Return the [X, Y] coordinate for the center point of the cell that contains the specified text.  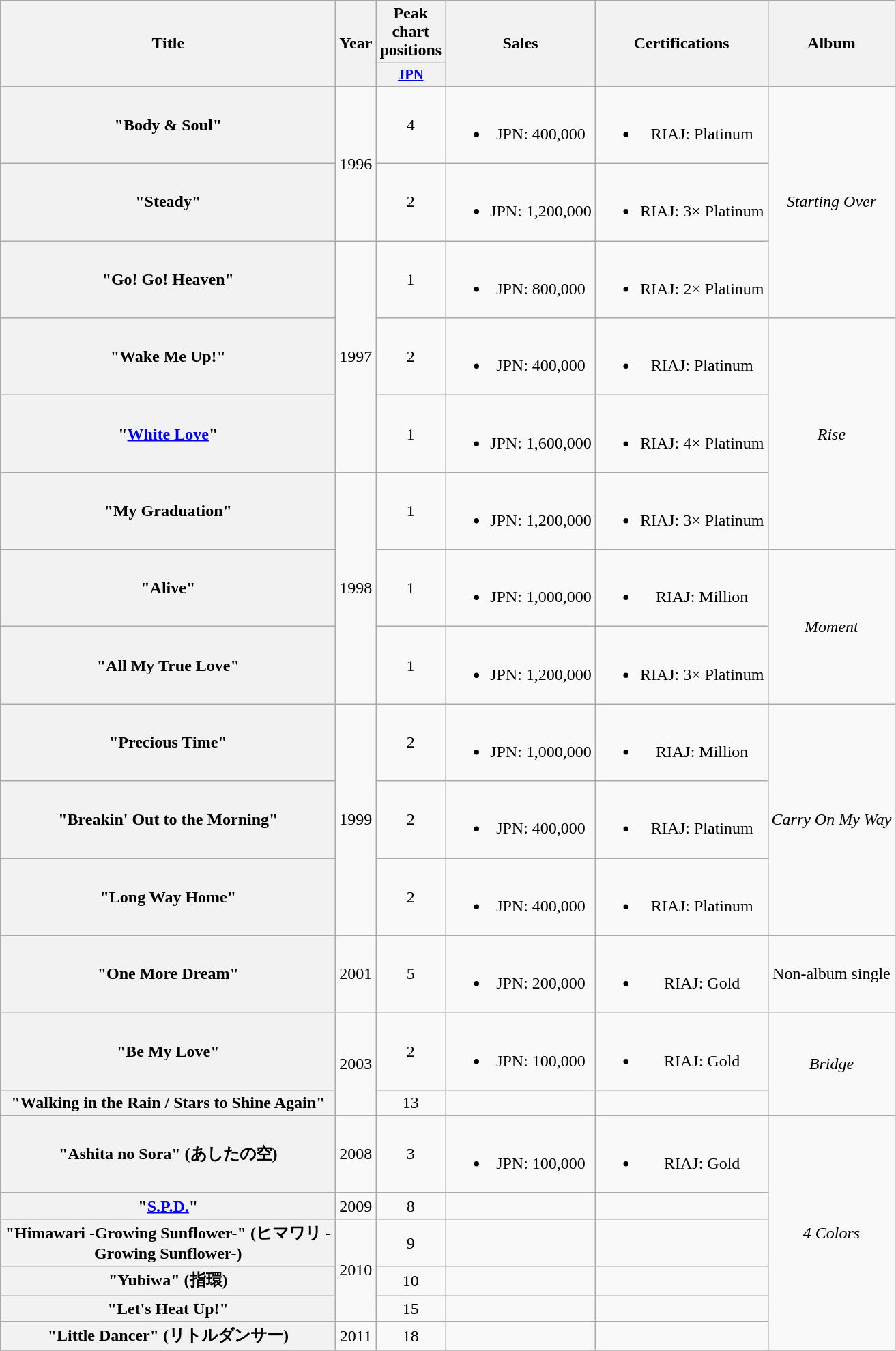
"Steady" [168, 202]
4 [411, 124]
1997 [356, 356]
Carry On My Way [831, 819]
"Go! Go! Heaven" [168, 280]
"Wake Me Up!" [168, 356]
8 [411, 1206]
Peak chart positions [411, 32]
Bridge [831, 1064]
JPN: 800,000 [521, 280]
2003 [356, 1064]
15 [411, 1309]
2011 [356, 1337]
"Body & Soul" [168, 124]
"One More Dream" [168, 973]
JPN: 1,600,000 [521, 434]
2010 [356, 1270]
"Long Way Home" [168, 897]
"Breakin' Out to the Morning" [168, 819]
JPN: 200,000 [521, 973]
"Let's Heat Up!" [168, 1309]
Certifications [681, 44]
1996 [356, 163]
Album [831, 44]
"All My True Love" [168, 665]
5 [411, 973]
Non-album single [831, 973]
"S.P.D." [168, 1206]
18 [411, 1337]
JPN [411, 75]
"Yubiwa" (指環) [168, 1281]
2001 [356, 973]
Title [168, 44]
1998 [356, 588]
13 [411, 1103]
Moment [831, 627]
10 [411, 1281]
2008 [356, 1154]
1999 [356, 819]
"Be My Love" [168, 1051]
"Precious Time" [168, 743]
"Ashita no Sora" (あしたの空) [168, 1154]
"Himawari -Growing Sunflower-" (ヒマワリ -Growing Sunflower-) [168, 1242]
RIAJ: 2× Platinum [681, 280]
"White Love" [168, 434]
"Little Dancer" (リトルダンサー) [168, 1337]
RIAJ: 4× Platinum [681, 434]
"Walking in the Rain / Stars to Shine Again" [168, 1103]
"Alive" [168, 588]
9 [411, 1242]
"My Graduation" [168, 511]
2009 [356, 1206]
Sales [521, 44]
Starting Over [831, 202]
4 Colors [831, 1233]
Year [356, 44]
Rise [831, 434]
3 [411, 1154]
